Provide the (X, Y) coordinate of the cell's center where the given text is located.  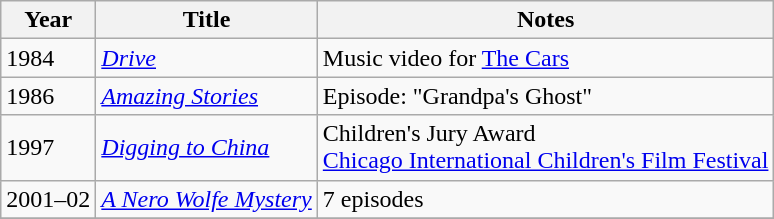
1997 (48, 148)
Drive (206, 58)
Episode: "Grandpa's Ghost" (546, 96)
1984 (48, 58)
Children's Jury AwardChicago International Children's Film Festival (546, 148)
A Nero Wolfe Mystery (206, 199)
Amazing Stories (206, 96)
Music video for The Cars (546, 58)
1986 (48, 96)
7 episodes (546, 199)
Notes (546, 20)
2001–02 (48, 199)
Digging to China (206, 148)
Title (206, 20)
Year (48, 20)
